Identify which cell holds the provided text, then report its [X, Y] central coordinate. 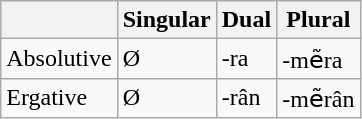
-rân [246, 98]
-mẽrân [318, 98]
Absolutive [59, 59]
-ra [246, 59]
Singular [166, 20]
Dual [246, 20]
-mẽra [318, 59]
Ergative [59, 98]
Plural [318, 20]
